From the cell containing the given text, extract its center point as (x, y) coordinate. 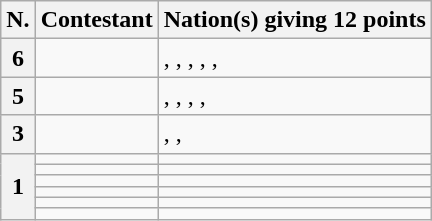
6 (18, 58)
Nation(s) giving 12 points (294, 20)
, , , , (294, 96)
, , (294, 134)
5 (18, 96)
N. (18, 20)
1 (18, 186)
3 (18, 134)
Contestant (96, 20)
, , , , , (294, 58)
